For the text-containing cell, return its midpoint in (x, y) coordinate format. 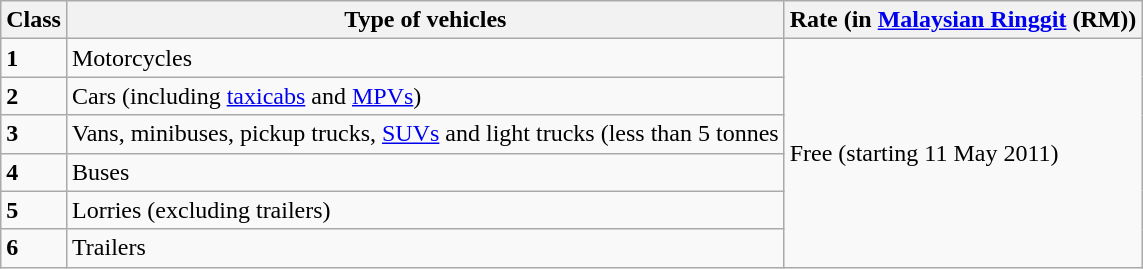
6 (34, 248)
Type of vehicles (425, 20)
4 (34, 172)
Vans, minibuses, pickup trucks, SUVs and light trucks (less than 5 tonnes (425, 134)
3 (34, 134)
Motorcycles (425, 58)
Class (34, 20)
Buses (425, 172)
2 (34, 96)
Lorries (excluding trailers) (425, 210)
Cars (including taxicabs and MPVs) (425, 96)
1 (34, 58)
Rate (in Malaysian Ringgit (RM)) (963, 20)
Trailers (425, 248)
5 (34, 210)
Free (starting 11 May 2011) (963, 153)
